Scan for the cell matching the given text and deliver its (x, y) coordinate at center. 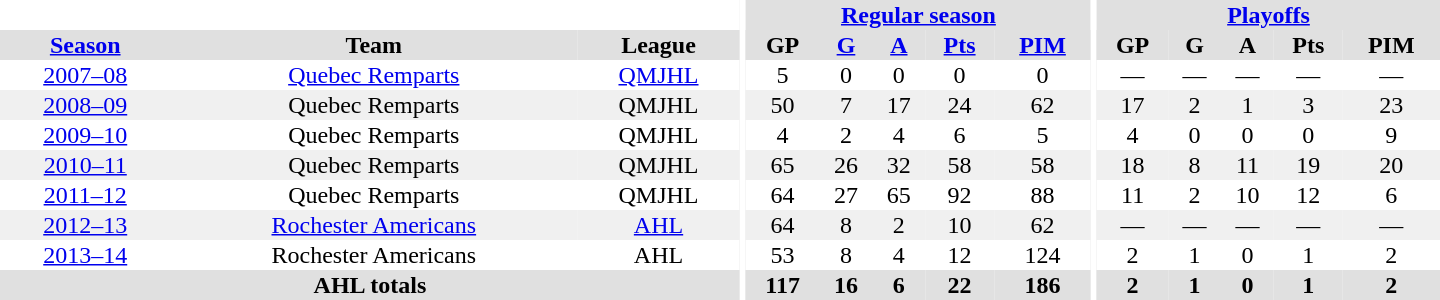
24 (960, 105)
27 (846, 195)
3 (1308, 105)
124 (1042, 255)
Regular season (918, 15)
Team (374, 45)
92 (960, 195)
19 (1308, 165)
53 (783, 255)
League (658, 45)
9 (1392, 135)
2008–09 (85, 105)
Season (85, 45)
7 (846, 105)
186 (1042, 285)
32 (898, 165)
AHL totals (370, 285)
2009–10 (85, 135)
117 (783, 285)
2007–08 (85, 75)
2011–12 (85, 195)
2013–14 (85, 255)
16 (846, 285)
22 (960, 285)
50 (783, 105)
88 (1042, 195)
2010–11 (85, 165)
Playoffs (1268, 15)
2012–13 (85, 225)
23 (1392, 105)
18 (1132, 165)
26 (846, 165)
20 (1392, 165)
